For the text-containing cell, return its midpoint in (X, Y) coordinate format. 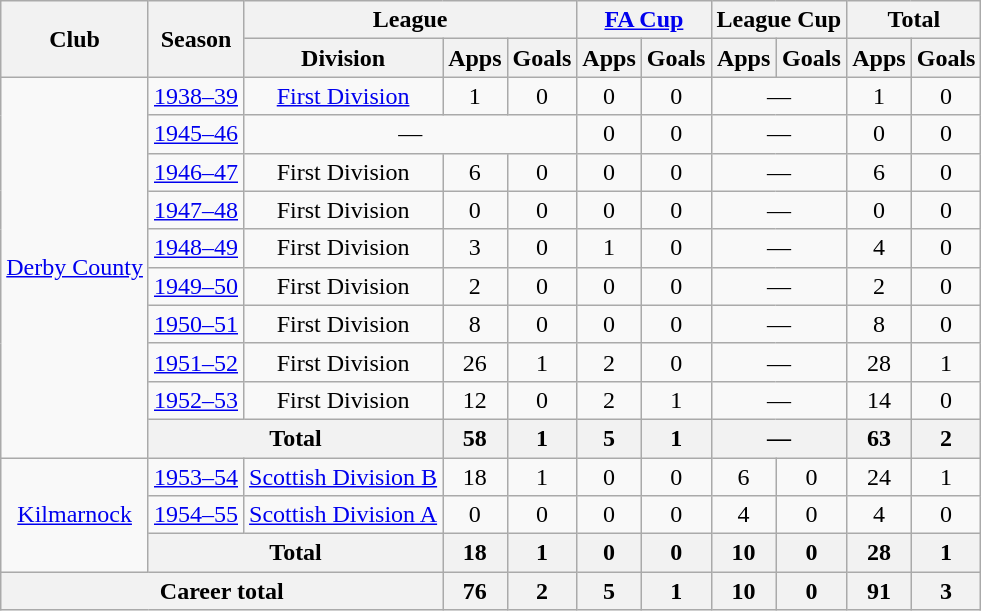
1954–55 (196, 515)
FA Cup (644, 20)
1945–46 (196, 134)
Derby County (75, 268)
Kilmarnock (75, 515)
58 (475, 438)
Division (344, 58)
1951–52 (196, 362)
1953–54 (196, 477)
League Cup (779, 20)
1946–47 (196, 172)
Season (196, 39)
1948–49 (196, 248)
1950–51 (196, 324)
Career total (222, 591)
76 (475, 591)
1949–50 (196, 286)
63 (879, 438)
1938–39 (196, 96)
14 (879, 400)
24 (879, 477)
12 (475, 400)
26 (475, 362)
91 (879, 591)
1952–53 (196, 400)
1947–48 (196, 210)
Scottish Division A (344, 515)
Scottish Division B (344, 477)
League (410, 20)
Club (75, 39)
